For the text-containing cell, return its midpoint in [X, Y] coordinate format. 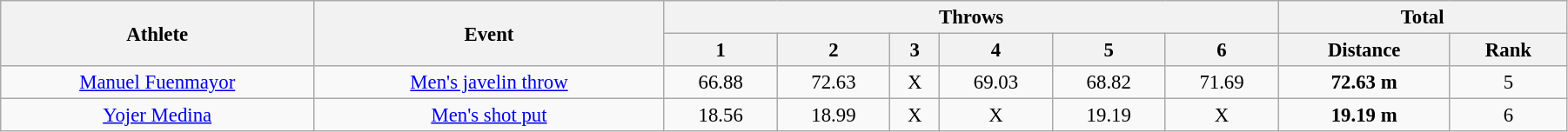
71.69 [1222, 82]
Distance [1364, 50]
Yojer Medina [157, 115]
Manuel Fuenmayor [157, 82]
2 [834, 50]
Event [489, 33]
19.19 [1109, 115]
18.99 [834, 115]
69.03 [996, 82]
68.82 [1109, 82]
72.63 m [1364, 82]
4 [996, 50]
Athlete [157, 33]
18.56 [720, 115]
72.63 [834, 82]
19.19 m [1364, 115]
Throws [971, 17]
Men's shot put [489, 115]
3 [915, 50]
Rank [1508, 50]
66.88 [720, 82]
Men's javelin throw [489, 82]
Total [1423, 17]
1 [720, 50]
